Locate the cell with the specified text and output its [x, y] center coordinate. 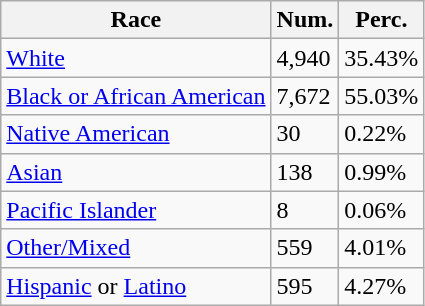
35.43% [382, 58]
White [136, 58]
4,940 [305, 58]
4.01% [382, 248]
Asian [136, 172]
138 [305, 172]
0.99% [382, 172]
Black or African American [136, 96]
55.03% [382, 96]
Hispanic or Latino [136, 286]
595 [305, 286]
Native American [136, 134]
7,672 [305, 96]
Other/Mixed [136, 248]
8 [305, 210]
559 [305, 248]
4.27% [382, 286]
Num. [305, 20]
0.06% [382, 210]
Race [136, 20]
30 [305, 134]
0.22% [382, 134]
Perc. [382, 20]
Pacific Islander [136, 210]
